Identify which cell holds the provided text, then report its [x, y] central coordinate. 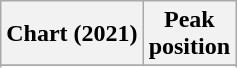
Chart (2021) [72, 34]
Peakposition [189, 34]
